Extract the [x, y] coordinate from the center of the cell holding the provided text.  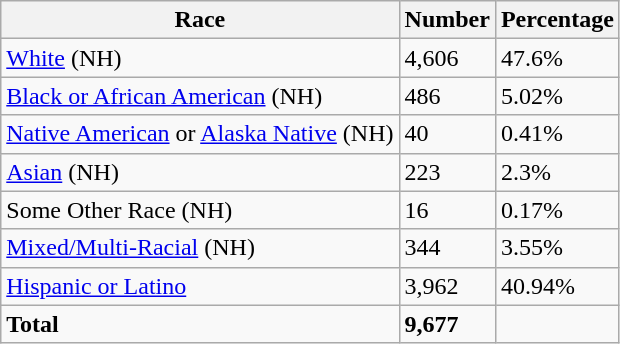
Native American or Alaska Native (NH) [200, 134]
344 [447, 248]
Black or African American (NH) [200, 96]
Race [200, 20]
Total [200, 324]
Some Other Race (NH) [200, 210]
2.3% [557, 172]
4,606 [447, 58]
Mixed/Multi-Racial (NH) [200, 248]
5.02% [557, 96]
16 [447, 210]
47.6% [557, 58]
White (NH) [200, 58]
0.41% [557, 134]
486 [447, 96]
Percentage [557, 20]
Number [447, 20]
0.17% [557, 210]
Asian (NH) [200, 172]
40.94% [557, 286]
3.55% [557, 248]
Hispanic or Latino [200, 286]
223 [447, 172]
40 [447, 134]
3,962 [447, 286]
9,677 [447, 324]
